Extract the [x, y] coordinate from the center of the cell holding the provided text.  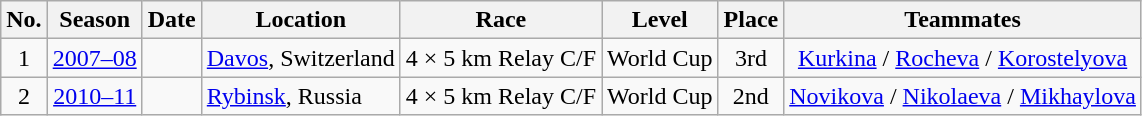
Level [660, 20]
Season [94, 20]
3rd [751, 58]
Date [172, 20]
Novikova / Nikolaeva / Mikhaylova [963, 96]
Location [300, 20]
1 [24, 58]
Rybinsk, Russia [300, 96]
Teammates [963, 20]
Davos, Switzerland [300, 58]
2010–11 [94, 96]
Race [500, 20]
2007–08 [94, 58]
No. [24, 20]
Kurkina / Rocheva / Korostelyova [963, 58]
2 [24, 96]
2nd [751, 96]
Place [751, 20]
